Output the (X, Y) coordinate of the center of the cell containing the given text.  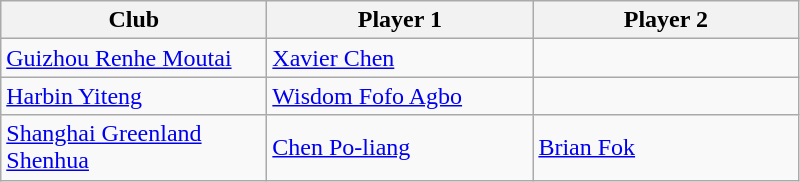
Chen Po-liang (400, 148)
Harbin Yiteng (134, 96)
Club (134, 20)
Guizhou Renhe Moutai (134, 58)
Player 2 (666, 20)
Brian Fok (666, 148)
Player 1 (400, 20)
Xavier Chen (400, 58)
Shanghai Greenland Shenhua (134, 148)
Wisdom Fofo Agbo (400, 96)
